Search for the cell housing the specified text and yield its (x, y) center coordinate. 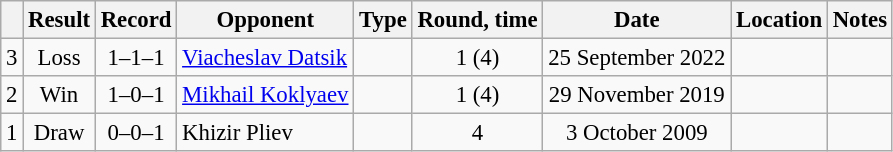
Result (60, 20)
2 (12, 95)
3 (12, 58)
29 November 2019 (637, 95)
Location (780, 20)
3 October 2009 (637, 133)
Draw (60, 133)
0–0–1 (136, 133)
Opponent (266, 20)
Mikhail Koklyaev (266, 95)
1–1–1 (136, 58)
4 (478, 133)
Win (60, 95)
Record (136, 20)
1–0–1 (136, 95)
Type (383, 20)
Loss (60, 58)
Round, time (478, 20)
25 September 2022 (637, 58)
Viacheslav Datsik (266, 58)
1 (12, 133)
Date (637, 20)
Notes (860, 20)
Khizir Pliev (266, 133)
